Return the [X, Y] coordinate for the center point of the cell that contains the specified text.  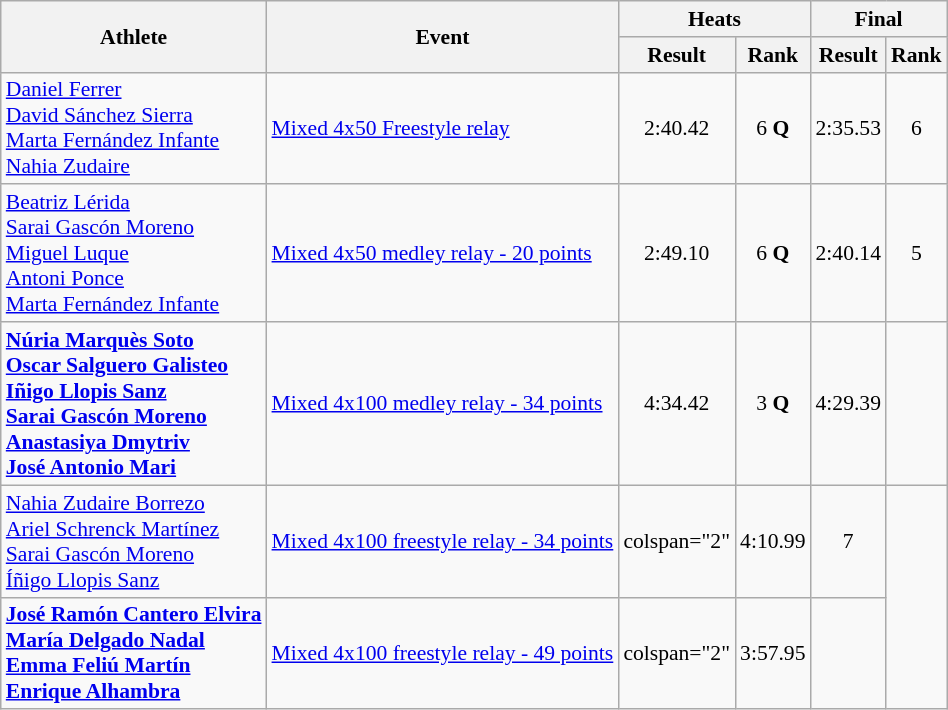
Núria Marquès SotoOscar Salguero GalisteoIñigo Llopis SanzSarai Gascón MorenoAnastasiya DmytrivJosé Antonio Mari [134, 404]
Daniel FerrerDavid Sánchez SierraMarta Fernández InfanteNahia Zudaire [134, 128]
5 [916, 254]
4:29.39 [848, 404]
2:40.14 [848, 254]
2:35.53 [848, 128]
Mixed 4x100 freestyle relay - 34 points [443, 541]
2:40.42 [676, 128]
Mixed 4x100 medley relay - 34 points [443, 404]
3:57.95 [772, 653]
Mixed 4x50 medley relay - 20 points [443, 254]
José Ramón Cantero ElviraMaría Delgado NadalEmma Feliú MartínEnrique Alhambra [134, 653]
Final [879, 19]
Heats [714, 19]
Athlete [134, 36]
Beatriz LéridaSarai Gascón MorenoMiguel LuqueAntoni PonceMarta Fernández Infante [134, 254]
Mixed 4x100 freestyle relay - 49 points [443, 653]
7 [848, 541]
Nahia Zudaire BorrezoAriel Schrenck MartínezSarai Gascón MorenoÍñigo Llopis Sanz [134, 541]
6 [916, 128]
4:10.99 [772, 541]
2:49.10 [676, 254]
3 Q [772, 404]
Mixed 4x50 Freestyle relay [443, 128]
4:34.42 [676, 404]
Event [443, 36]
